Detect which cell encompasses the target text, then output its (X, Y) center coordinate. 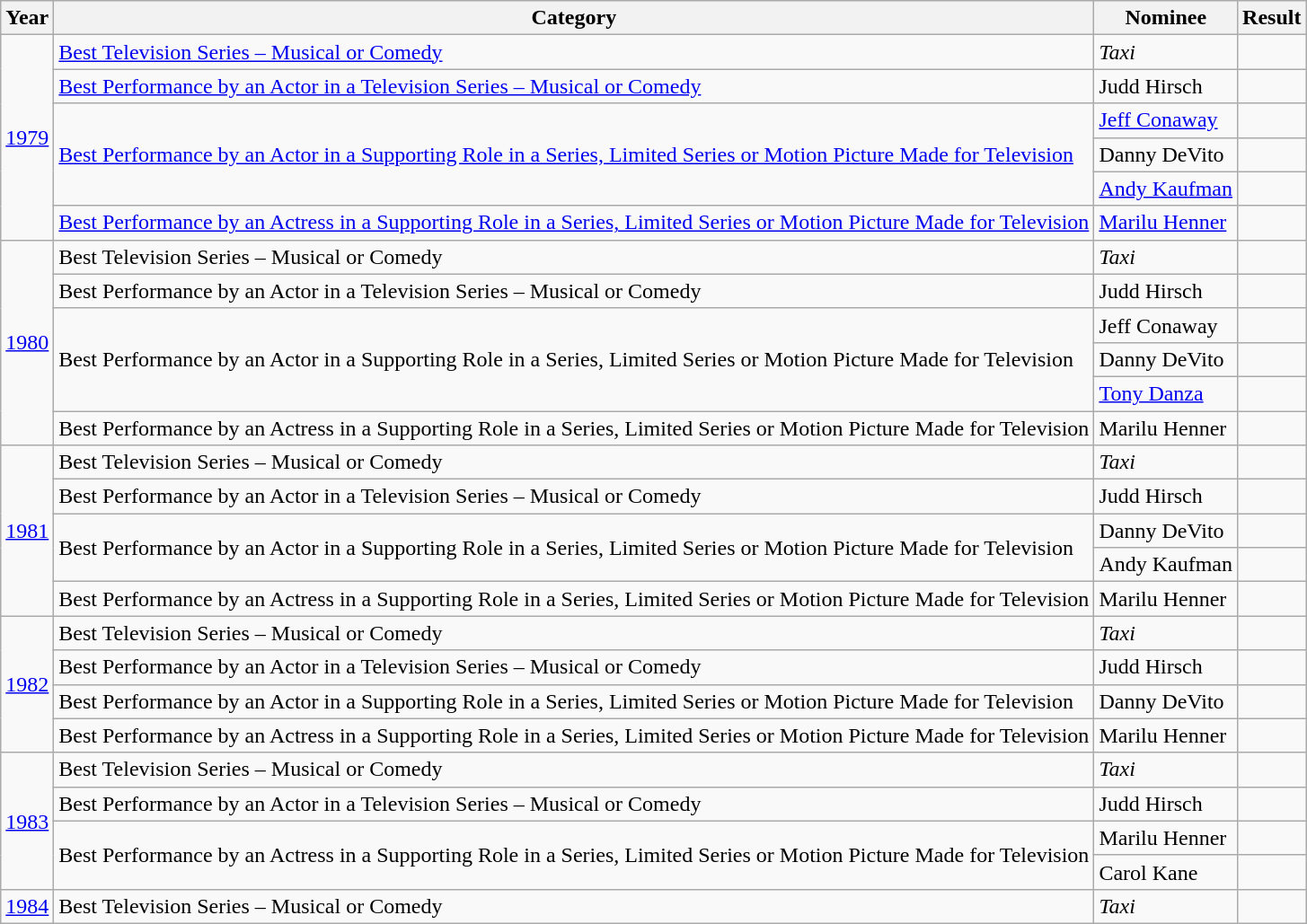
Result (1272, 18)
1979 (27, 137)
Category (574, 18)
Tony Danza (1166, 393)
1983 (27, 821)
Carol Kane (1166, 872)
1980 (27, 342)
Nominee (1166, 18)
1984 (27, 906)
Year (27, 18)
1981 (27, 531)
1982 (27, 684)
